Output the [X, Y] coordinate of the center of the cell containing the given text.  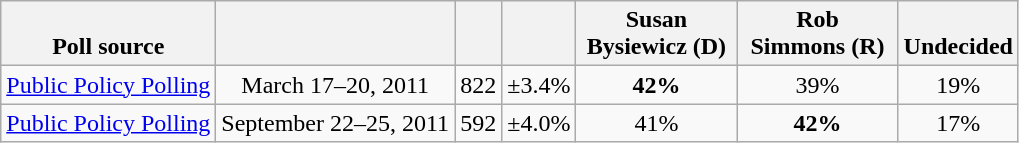
Undecided [958, 34]
19% [958, 85]
39% [818, 85]
41% [656, 123]
±4.0% [539, 123]
Poll source [108, 34]
592 [478, 123]
17% [958, 123]
822 [478, 85]
±3.4% [539, 85]
RobSimmons (R) [818, 34]
September 22–25, 2011 [336, 123]
SusanBysiewicz (D) [656, 34]
March 17–20, 2011 [336, 85]
